Provide the [X, Y] coordinate of the cell's center where the given text is located.  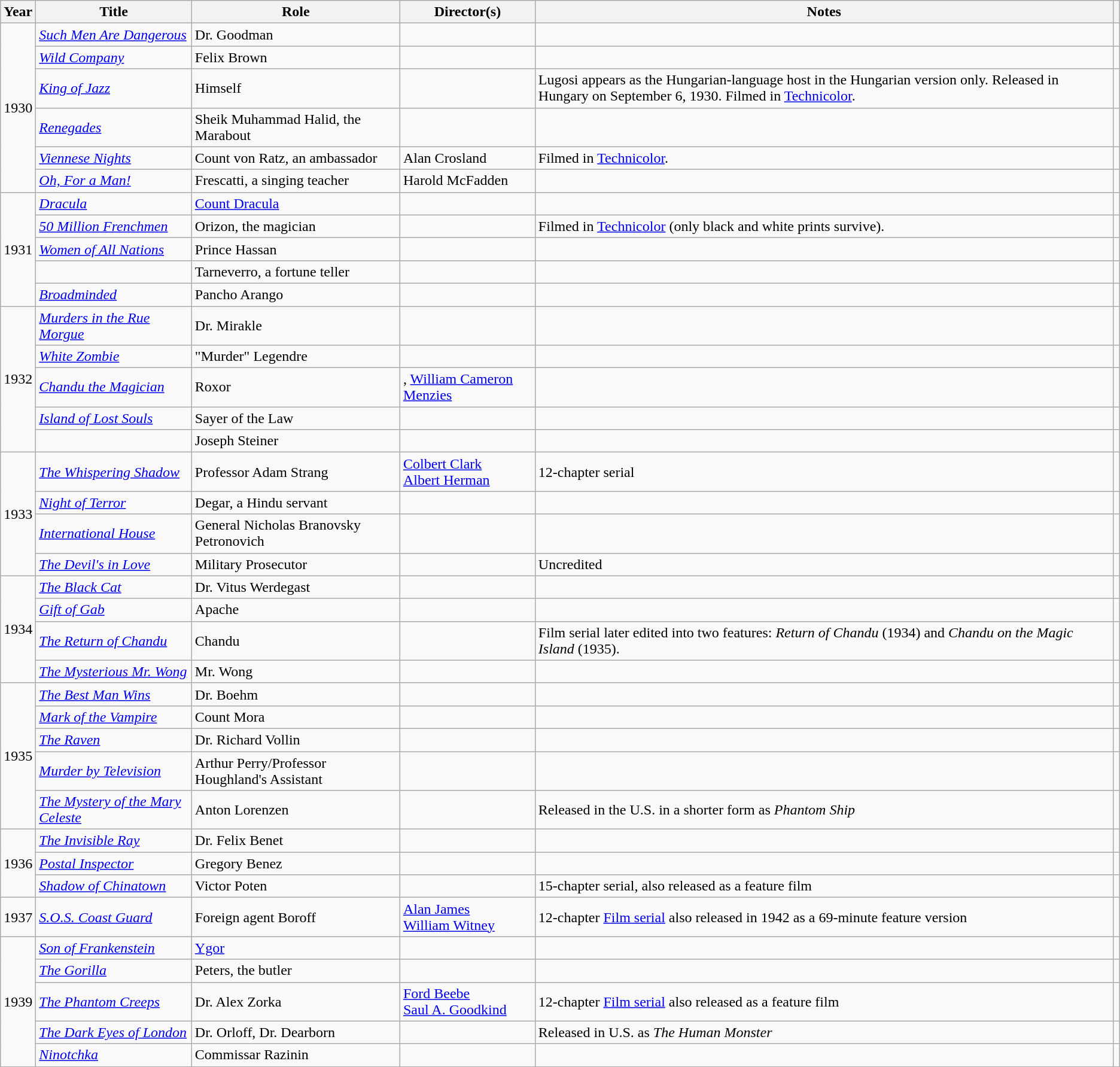
Dr. Felix Benet [296, 841]
Arthur Perry/Professor Houghland's Assistant [296, 771]
Frescatti, a singing teacher [296, 181]
Film serial later edited into two features: Return of Chandu (1934) and Chandu on the Magic Island (1935). [824, 640]
Colbert ClarkAlbert Herman [467, 472]
Night of Terror [114, 503]
Murders in the Rue Morgue [114, 326]
Mr. Wong [296, 671]
Degar, a Hindu servant [296, 503]
Filmed in Technicolor. [824, 158]
The Raven [114, 740]
Mark of the Vampire [114, 717]
Orizon, the magician [296, 226]
Chandu [296, 640]
Viennese Nights [114, 158]
Felix Brown [296, 57]
Notes [824, 12]
Wild Company [114, 57]
Prince Hassan [296, 249]
Alan Crosland [467, 158]
1933 [18, 514]
Role [296, 12]
Such Men Are Dangerous [114, 35]
Count Mora [296, 717]
Sheik Muhammad Halid, the Marabout [296, 127]
Murder by Television [114, 771]
Foreign agent Boroff [296, 917]
Tarneverro, a fortune teller [296, 272]
Gregory Benez [296, 864]
International House [114, 534]
Oh, For a Man! [114, 181]
Title [114, 12]
General Nicholas Branovsky Petronovich [296, 534]
S.O.S. Coast Guard [114, 917]
1935 [18, 756]
Roxor [296, 388]
Professor Adam Strang [296, 472]
Lugosi appears as the Hungarian-language host in the Hungarian version only. Released in Hungary on September 6, 1930. Filmed in Technicolor. [824, 89]
Dr. Alex Zorka [296, 1002]
1934 [18, 630]
Chandu the Magician [114, 388]
"Murder" Legendre [296, 357]
Anton Lorenzen [296, 810]
Peters, the butler [296, 971]
The Black Cat [114, 587]
Count von Ratz, an ambassador [296, 158]
Gift of Gab [114, 610]
1930 [18, 108]
Joseph Steiner [296, 441]
Island of Lost Souls [114, 418]
The Best Man Wins [114, 694]
The Invisible Ray [114, 841]
Dr. Richard Vollin [296, 740]
The Return of Chandu [114, 640]
Victor Poten [296, 886]
King of Jazz [114, 89]
Dracula [114, 203]
Dr. Vitus Werdegast [296, 587]
Shadow of Chinatown [114, 886]
Women of All Nations [114, 249]
Alan JamesWilliam Witney [467, 917]
The Dark Eyes of London [114, 1032]
The Phantom Creeps [114, 1002]
Broadminded [114, 294]
Director(s) [467, 12]
Commissar Razinin [296, 1055]
Dr. Orloff, Dr. Dearborn [296, 1032]
12-chapter Film serial also released as a feature film [824, 1002]
The Whispering Shadow [114, 472]
Postal Inspector [114, 864]
Son of Frankenstein [114, 948]
Ninotchka [114, 1055]
Apache [296, 610]
1936 [18, 864]
Renegades [114, 127]
Released in the U.S. in a shorter form as Phantom Ship [824, 810]
Pancho Arango [296, 294]
Dr. Mirakle [296, 326]
15-chapter serial, also released as a feature film [824, 886]
Year [18, 12]
Released in U.S. as The Human Monster [824, 1032]
1937 [18, 917]
The Mystery of the Mary Celeste [114, 810]
Ford BeebeSaul A. Goodkind [467, 1002]
Harold McFadden [467, 181]
1939 [18, 1002]
Uncredited [824, 564]
Sayer of the Law [296, 418]
Count Dracula [296, 203]
1931 [18, 249]
Himself [296, 89]
, William Cameron Menzies [467, 388]
The Gorilla [114, 971]
50 Million Frenchmen [114, 226]
12-chapter Film serial also released in 1942 as a 69-minute feature version [824, 917]
Military Prosecutor [296, 564]
Dr. Goodman [296, 35]
1932 [18, 379]
The Mysterious Mr. Wong [114, 671]
Ygor [296, 948]
Dr. Boehm [296, 694]
12-chapter serial [824, 472]
The Devil's in Love [114, 564]
White Zombie [114, 357]
Filmed in Technicolor (only black and white prints survive). [824, 226]
